Pinpoint the cell where the given text exists, returning its [X, Y] midpoint coordinate. 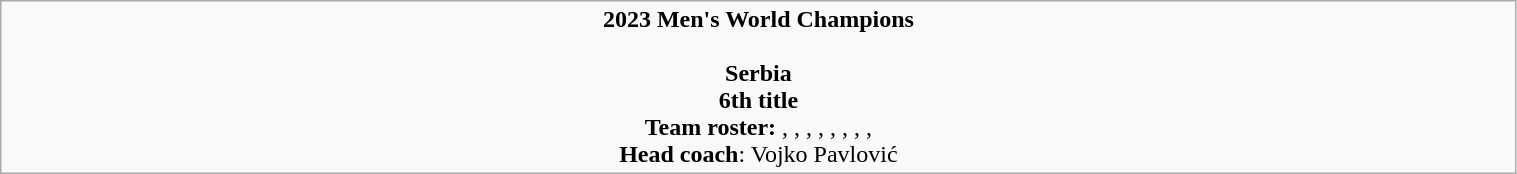
2023 Men's World ChampionsSerbia6th titleTeam roster: , , , , , , , , Head coach: Vojko Pavlović [758, 88]
